Determine the [x, y] coordinate at the center of the cell enclosing the given text.  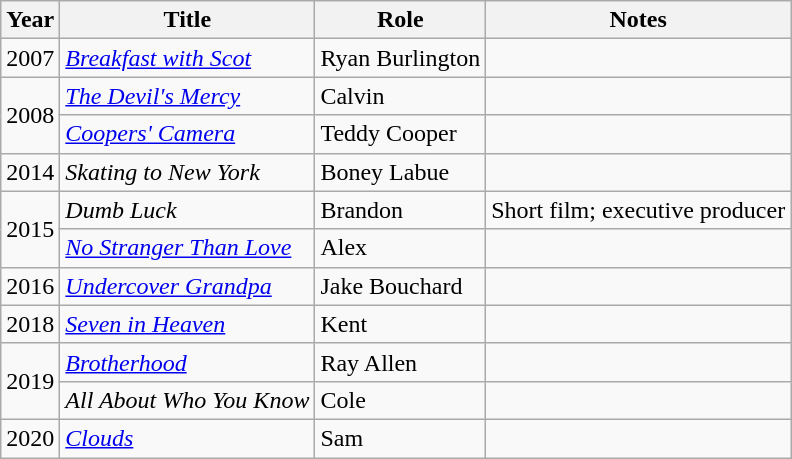
Calvin [400, 96]
Skating to New York [188, 172]
2008 [30, 115]
Alex [400, 248]
Role [400, 20]
Boney Labue [400, 172]
2016 [30, 286]
Seven in Heaven [188, 324]
Undercover Grandpa [188, 286]
No Stranger Than Love [188, 248]
Sam [400, 438]
Teddy Cooper [400, 134]
Dumb Luck [188, 210]
2019 [30, 381]
Ryan Burlington [400, 58]
2018 [30, 324]
Notes [638, 20]
Breakfast with Scot [188, 58]
Kent [400, 324]
Brotherhood [188, 362]
The Devil's Mercy [188, 96]
2014 [30, 172]
2015 [30, 229]
Year [30, 20]
2007 [30, 58]
Coopers' Camera [188, 134]
Brandon [400, 210]
Ray Allen [400, 362]
Jake Bouchard [400, 286]
Title [188, 20]
Short film; executive producer [638, 210]
2020 [30, 438]
Clouds [188, 438]
All About Who You Know [188, 400]
Cole [400, 400]
